Output the (X, Y) coordinate of the center of the cell containing the given text.  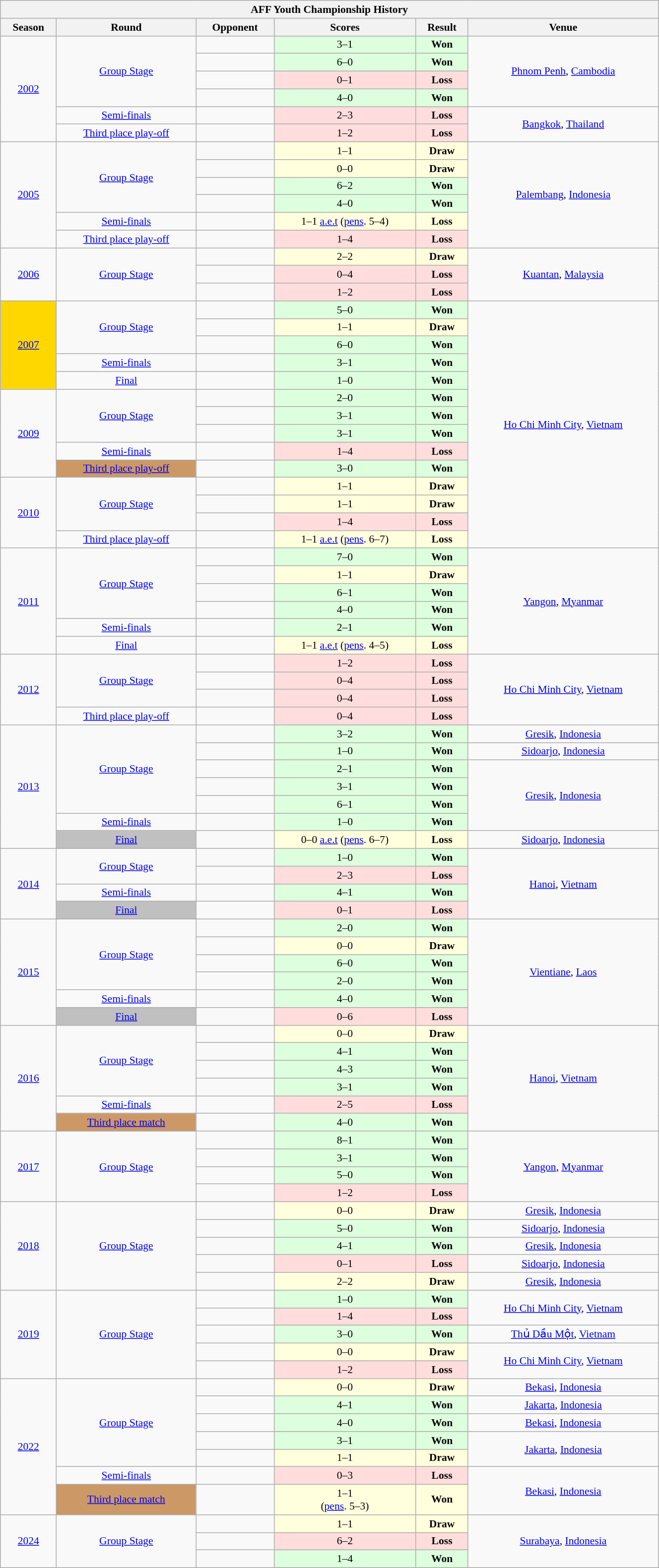
2005 (29, 195)
Round (126, 27)
2013 (29, 786)
1–1 a.e.t (pens. 4–5) (345, 646)
Season (29, 27)
Bangkok, Thailand (563, 124)
3–2 (345, 734)
0–6 (345, 1017)
2010 (29, 513)
Venue (563, 27)
1–1(pens. 5–3) (345, 1500)
2012 (29, 689)
2022 (29, 1447)
2015 (29, 972)
Scores (345, 27)
0–3 (345, 1476)
8–1 (345, 1140)
Result (442, 27)
2007 (29, 345)
Opponent (235, 27)
2018 (29, 1246)
2006 (29, 275)
2014 (29, 884)
Palembang, Indonesia (563, 195)
2–5 (345, 1105)
Phnom Penh, Cambodia (563, 71)
2019 (29, 1334)
2009 (29, 433)
4–3 (345, 1070)
AFF Youth Championship History (329, 9)
2011 (29, 602)
7–0 (345, 557)
2002 (29, 89)
Kuantan, Malaysia (563, 275)
0–0 a.e.t (pens. 6–7) (345, 840)
1–1 a.e.t (pens. 5–4) (345, 222)
2016 (29, 1078)
Surabaya, Indonesia (563, 1541)
1–1 a.e.t (pens. 6–7) (345, 540)
Vientiane, Laos (563, 972)
Thủ Dầu Một, Vietnam (563, 1334)
2017 (29, 1166)
2024 (29, 1541)
